Return the (x, y) coordinate for the center point of the cell that contains the specified text.  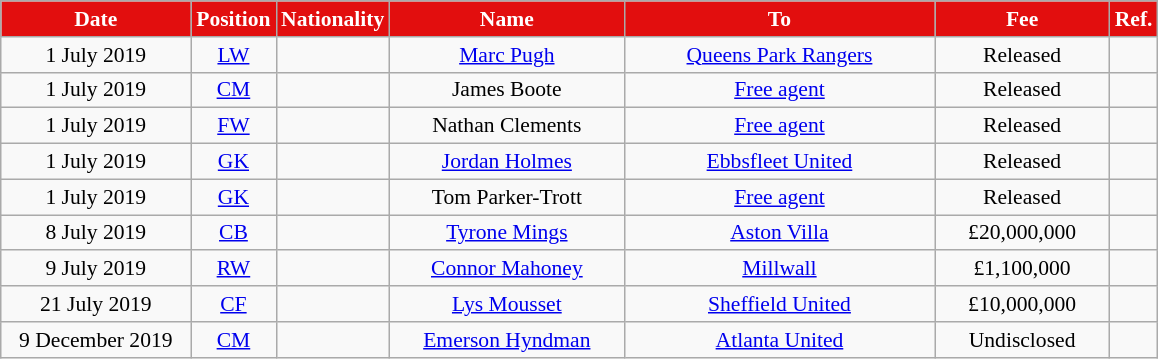
£1,100,000 (1022, 269)
Nathan Clements (506, 126)
LW (234, 55)
Sheffield United (779, 304)
RW (234, 269)
Aston Villa (779, 233)
Ref. (1134, 19)
Emerson Hyndman (506, 340)
Position (234, 19)
To (779, 19)
Undisclosed (1022, 340)
Tom Parker-Trott (506, 197)
9 December 2019 (96, 340)
Date (96, 19)
CF (234, 304)
Nationality (332, 19)
Jordan Holmes (506, 162)
Name (506, 19)
21 July 2019 (96, 304)
Millwall (779, 269)
8 July 2019 (96, 233)
Marc Pugh (506, 55)
£20,000,000 (1022, 233)
Fee (1022, 19)
Connor Mahoney (506, 269)
FW (234, 126)
James Boote (506, 90)
Lys Mousset (506, 304)
9 July 2019 (96, 269)
Queens Park Rangers (779, 55)
CB (234, 233)
Atlanta United (779, 340)
Ebbsfleet United (779, 162)
Tyrone Mings (506, 233)
£10,000,000 (1022, 304)
